Provide the (x, y) coordinate of the cell's center where the given text is located.  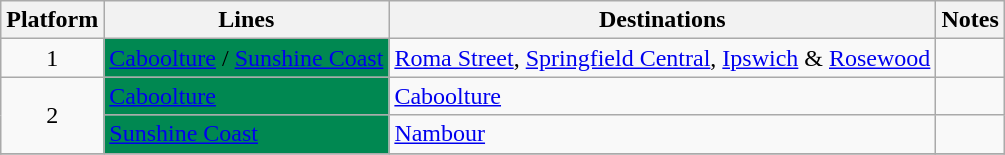
Nambour (662, 134)
Caboolture / Sunshine Coast (246, 58)
Platform (52, 20)
2 (52, 115)
Roma Street, Springfield Central, Ipswich & Rosewood (662, 58)
Destinations (662, 20)
1 (52, 58)
Lines (246, 20)
Notes (970, 20)
Sunshine Coast (246, 134)
